Locate the cell with the specified text and output its (x, y) center coordinate. 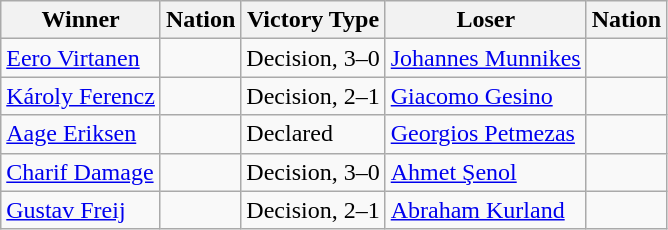
Winner (81, 20)
Loser (486, 20)
Declared (313, 134)
Eero Virtanen (81, 58)
Victory Type (313, 20)
Charif Damage (81, 172)
Ahmet Şenol (486, 172)
Aage Eriksen (81, 134)
Károly Ferencz (81, 96)
Giacomo Gesino (486, 96)
Georgios Petmezas (486, 134)
Abraham Kurland (486, 210)
Johannes Munnikes (486, 58)
Gustav Freij (81, 210)
